From the cell containing the given text, extract its center point as [X, Y] coordinate. 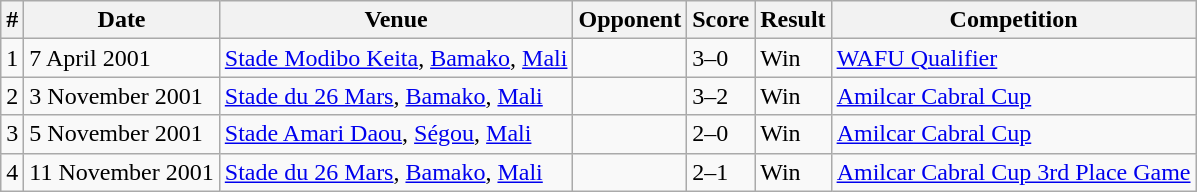
Amilcar Cabral Cup 3rd Place Game [1014, 172]
WAFU Qualifier [1014, 58]
3 [12, 134]
Opponent [630, 20]
Stade Amari Daou, Ségou, Mali [396, 134]
Result [793, 20]
3–2 [721, 96]
Stade Modibo Keita, Bamako, Mali [396, 58]
3–0 [721, 58]
5 November 2001 [122, 134]
Score [721, 20]
2–1 [721, 172]
Date [122, 20]
2–0 [721, 134]
3 November 2001 [122, 96]
7 April 2001 [122, 58]
# [12, 20]
1 [12, 58]
Venue [396, 20]
4 [12, 172]
11 November 2001 [122, 172]
2 [12, 96]
Competition [1014, 20]
